Return the (x, y) coordinate for the center point of the cell that contains the specified text.  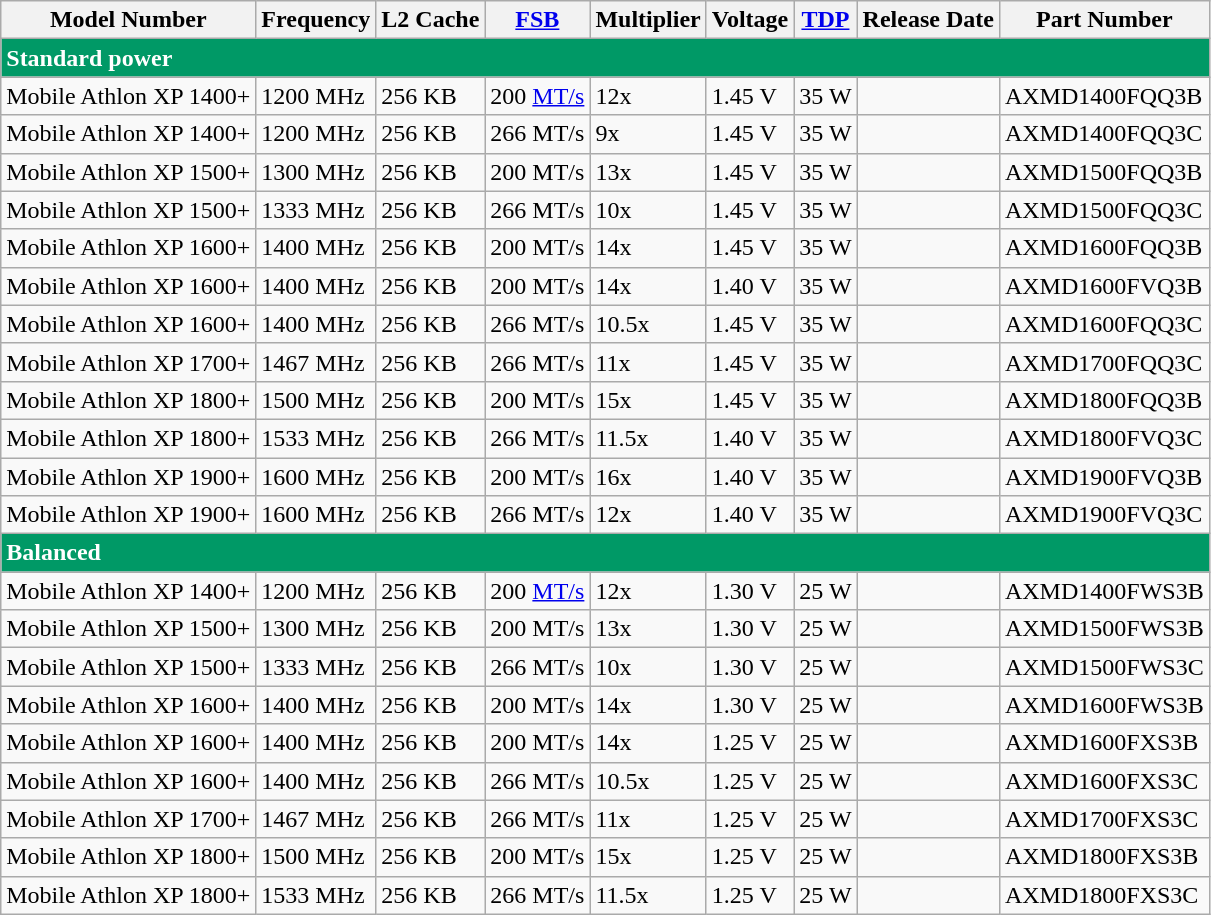
Balanced (605, 553)
AXMD1500FQQ3C (1104, 210)
AXMD1700FXS3C (1104, 819)
AXMD1600FXS3B (1104, 743)
Frequency (316, 20)
AXMD1500FWS3B (1104, 629)
AXMD1600FQQ3C (1104, 324)
16x (648, 477)
Release Date (928, 20)
Part Number (1104, 20)
Standard power (605, 58)
AXMD1900FVQ3C (1104, 515)
AXMD1600FWS3B (1104, 705)
Voltage (750, 20)
Multiplier (648, 20)
AXMD1800FVQ3C (1104, 438)
Model Number (128, 20)
AXMD1800FQQ3B (1104, 400)
AXMD1800FXS3C (1104, 895)
FSB (538, 20)
AXMD1400FQQ3C (1104, 134)
AXMD1500FQQ3B (1104, 172)
AXMD1700FQQ3C (1104, 362)
AXMD1600FQQ3B (1104, 248)
AXMD1400FQQ3B (1104, 96)
AXMD1500FWS3C (1104, 667)
9x (648, 134)
TDP (826, 20)
AXMD1800FXS3B (1104, 857)
L2 Cache (430, 20)
AXMD1900FVQ3B (1104, 477)
AXMD1600FXS3C (1104, 781)
AXMD1600FVQ3B (1104, 286)
AXMD1400FWS3B (1104, 591)
